Detect which cell encompasses the target text, then output its (x, y) center coordinate. 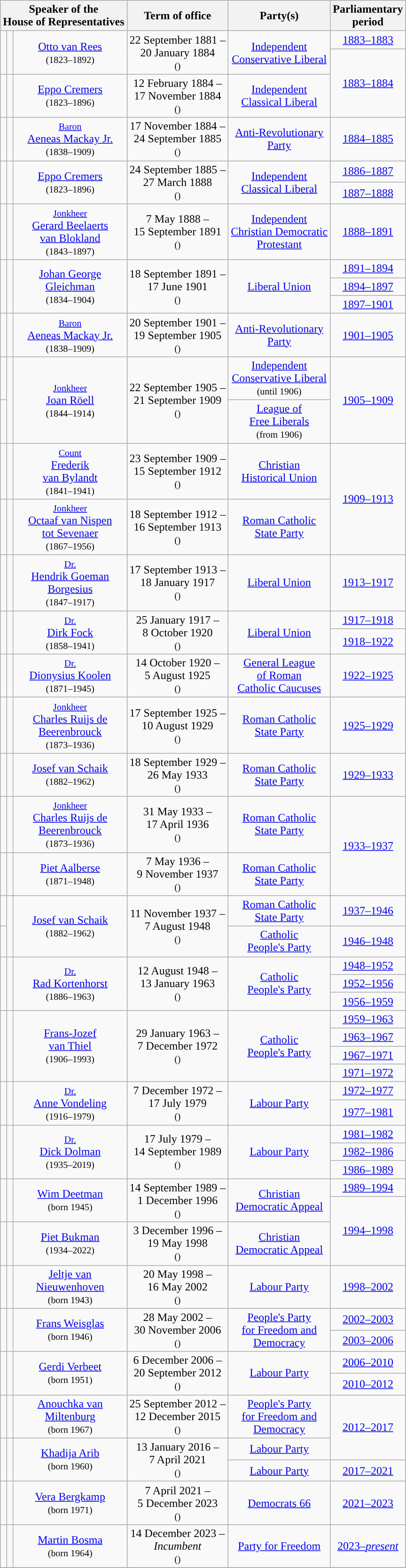
Otto van Rees (1823–1892) (70, 53)
17 September 1925 – 10 August 1929 () (178, 725)
1887–1888 (368, 193)
1897–1901 (368, 304)
18 September 1912 – 16 September 1913 () (178, 527)
1886–1887 (368, 171)
General League of Roman Catholic Caucuses (279, 676)
Parliamentary period (368, 16)
1948–1952 (368, 966)
1883–1883 (368, 40)
1946–1948 (368, 941)
Jonkheer Gerard Beelaerts van Blokland (1843–1897) (70, 232)
7 December 1972 – 17 July 1979 () (178, 1104)
Term of office (178, 16)
1963–1967 (368, 1037)
Party for Freedom (279, 1546)
7 May 1888 – 15 September 1891 () (178, 232)
2021–2023 (368, 1503)
2012–2017 (368, 1427)
1986–1989 (368, 1170)
Martin Bosma (born 1964) (70, 1546)
Jonkheer Joan Röell (1844–1914) (70, 400)
17 September 1913 – 18 January 1917 () (178, 583)
13 January 2016 – 7 April 2021 () (178, 1460)
Piet Aalberse (1871–1948) (70, 874)
17 November 1884 – 24 September 1885 () (178, 139)
1913–1917 (368, 583)
29 January 1963 – 7 December 1972 () (178, 1046)
6 December 2006 – 20 September 2012 () (178, 1373)
1937–1946 (368, 911)
1905–1909 (368, 400)
Dr. Rad Kortenhorst (1886–1963) (70, 983)
1989–1994 (368, 1188)
2003–2006 (368, 1341)
Vera Bergkamp (born 1971) (70, 1503)
Dr. Hendrik Goeman Borgesius (1847–1917) (70, 583)
Jeltje van Nieuwenhoven (born 1943) (70, 1287)
1971–1972 (368, 1073)
Jonkheer Octaaf van Nispen tot Sevenaer (1867–1956) (70, 527)
2017–2021 (368, 1470)
14 September 1989 – 1 December 1996 () (178, 1200)
2023–present (368, 1546)
31 May 1933 – 17 April 1936 () (178, 825)
1956–1959 (368, 1001)
1883–1884 (368, 83)
Gerdi Verbeet (born 1951) (70, 1373)
1981–1982 (368, 1134)
7 May 1936 – 9 November 1937 () (178, 874)
1909–1913 (368, 499)
1998–2002 (368, 1287)
1967–1971 (368, 1055)
1918–1922 (368, 641)
1977–1981 (368, 1112)
24 September 1885 – 27 March 1888 () (178, 182)
Wim Deetman (born 1945) (70, 1200)
Independent Christian Democratic Protestant (279, 232)
2002–2003 (368, 1319)
1884–1885 (368, 139)
1982–1986 (368, 1152)
2006–2010 (368, 1362)
1933–1937 (368, 846)
1972–1977 (368, 1091)
28 May 2002 – 30 November 2006 () (178, 1330)
Frans-Jozef van Thiel (1906–1993) (70, 1046)
1922–1925 (368, 676)
14 October 1920 – 5 August 1925 () (178, 676)
25 January 1917 – 8 October 1920 () (178, 633)
Piet Bukman (1934–2022) (70, 1244)
20 September 1901 – 19 September 1905 () (178, 335)
Party(s) (279, 16)
1901–1905 (368, 335)
1959–1963 (368, 1019)
14 December 2023 – Incumbent () (178, 1546)
1929–1933 (368, 775)
1994–1998 (368, 1231)
7 April 2021 – 5 December 2023 () (178, 1503)
Count Frederik van Bylandt (1841–1941) (70, 471)
18 September 1891 – 17 June 1901 () (178, 286)
25 September 2012 – 12 December 2015 () (178, 1416)
18 September 1929 – 26 May 1933 () (178, 775)
Frans Weisglas (born 1946) (70, 1330)
Dr. Dirk Fock (1858–1941) (70, 633)
League of Free Liberals (from 1906) (279, 421)
3 December 1996 – 19 May 1998 () (178, 1244)
Johan George Gleichman (1834–1904) (70, 286)
22 September 1881 – 20 January 1884 () (178, 53)
11 November 1937 – 7 August 1948 () (178, 926)
20 May 1998 – 16 May 2002 () (178, 1287)
Democrats 66 (279, 1503)
23 September 1909 – 15 September 1912 () (178, 471)
Christian Historical Union (279, 471)
12 February 1884 – 17 November 1884 () (178, 96)
12 August 1948 – 13 January 1963 () (178, 983)
1891–1894 (368, 269)
1917–1918 (368, 620)
Dr. Dionysius Koolen (1871–1945) (70, 676)
22 September 1905 – 21 September 1909 () (178, 400)
Speaker of the House of Representatives (64, 16)
Dr. Anne Vondeling (1916–1979) (70, 1104)
Independent Conservative Liberal (279, 53)
Anouchka van Miltenburg (born 1967) (70, 1416)
1894–1897 (368, 286)
2010–2012 (368, 1384)
Dr. Dick Dolman (1935–2019) (70, 1152)
Khadija Arib (born 1960) (70, 1460)
1952–1956 (368, 983)
17 July 1979 – 14 September 1989 () (178, 1152)
Independent Conservative Liberal (until 1906) (279, 378)
1888–1891 (368, 232)
1925–1929 (368, 725)
